Provide the (X, Y) coordinate of the cell's center where the given text is located.  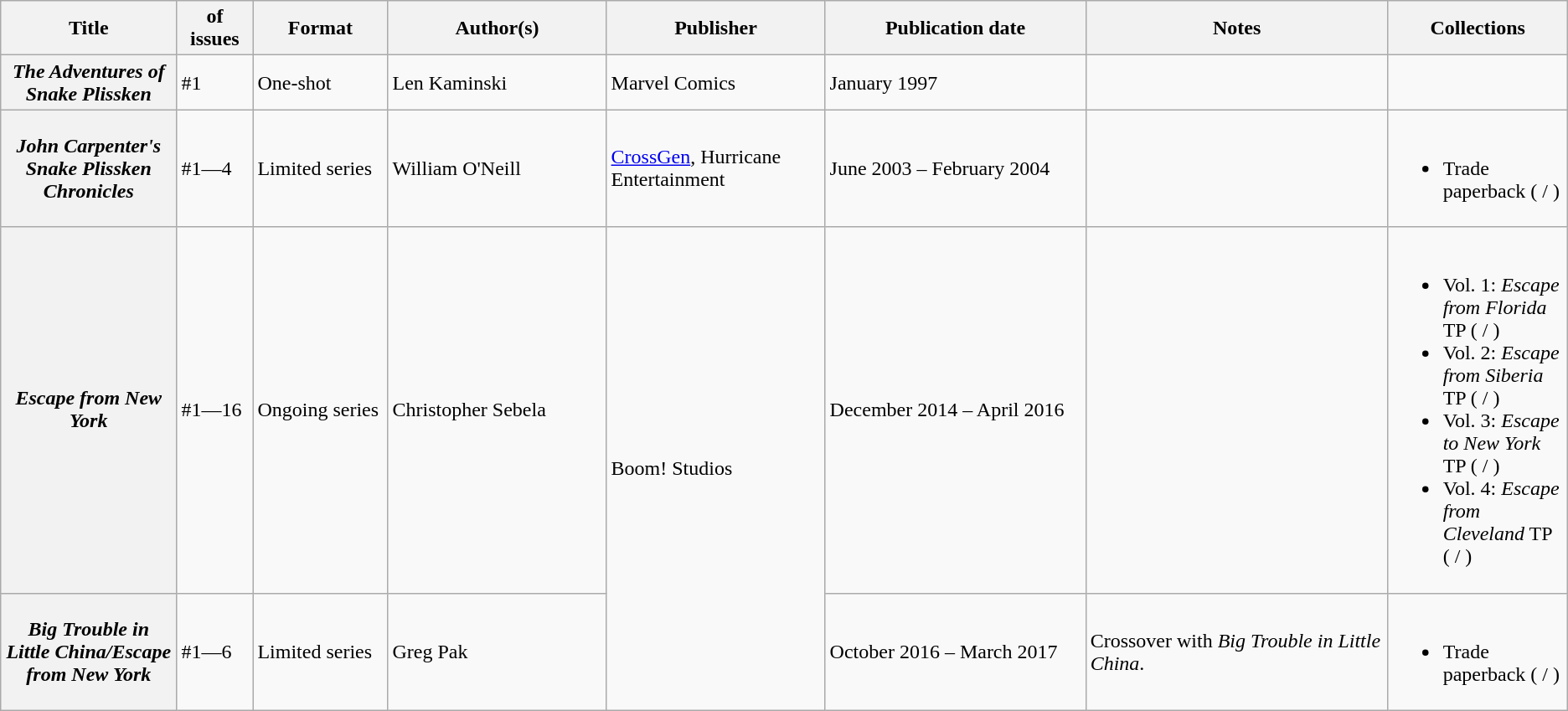
Collections (1478, 28)
The Adventures of Snake Plissken (89, 82)
Publication date (955, 28)
Notes (1236, 28)
John Carpenter's Snake Plissken Chronicles (89, 168)
Author(s) (498, 28)
of issues (214, 28)
#1—4 (214, 168)
Vol. 1: Escape from Florida TP ( / )Vol. 2: Escape from Siberia TP ( / )Vol. 3: Escape to New York TP ( / )Vol. 4: Escape from Cleveland TP ( / ) (1478, 410)
June 2003 – February 2004 (955, 168)
October 2016 – March 2017 (955, 652)
CrossGen, Hurricane Entertainment (715, 168)
Publisher (715, 28)
Boom! Studios (715, 469)
Big Trouble in Little China/Escape from New York (89, 652)
Marvel Comics (715, 82)
One-shot (320, 82)
Escape from New York (89, 410)
Christopher Sebela (498, 410)
Crossover with Big Trouble in Little China. (1236, 652)
#1—6 (214, 652)
#1—16 (214, 410)
Len Kaminski (498, 82)
Ongoing series (320, 410)
Title (89, 28)
William O'Neill (498, 168)
#1 (214, 82)
Greg Pak (498, 652)
January 1997 (955, 82)
December 2014 – April 2016 (955, 410)
Format (320, 28)
